Return [x, y] of the center of cell containing provided text 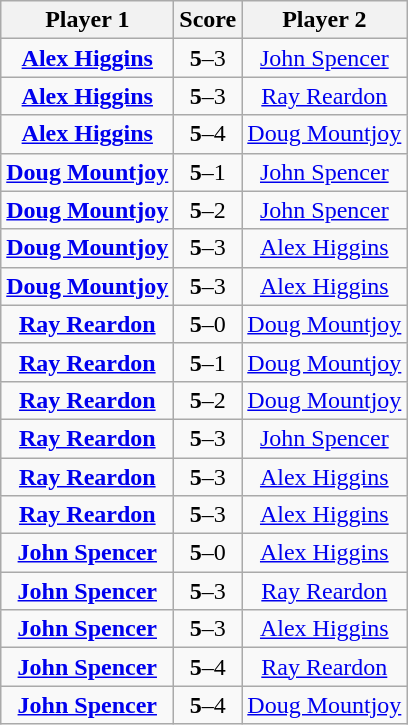
Player 1 [88, 20]
Score [208, 20]
Player 2 [324, 20]
